Extract the (x, y) coordinate from the center of the cell holding the provided text.  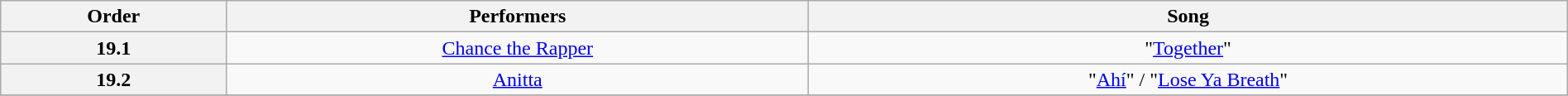
19.1 (114, 48)
"Together" (1188, 48)
19.2 (114, 79)
Song (1188, 17)
Order (114, 17)
Chance the Rapper (518, 48)
Anitta (518, 79)
Performers (518, 17)
"Ahí" / "Lose Ya Breath" (1188, 79)
